Find where the given text appears and provide that cell's center as [X, Y] coordinate. 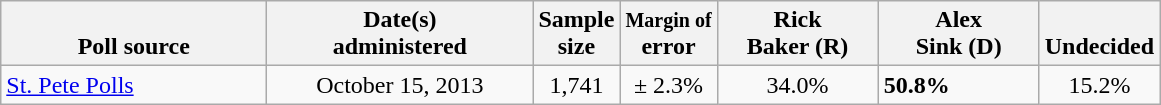
AlexSink (D) [958, 34]
October 15, 2013 [400, 85]
34.0% [798, 85]
50.8% [958, 85]
Poll source [134, 34]
Margin oferror [668, 34]
Date(s)administered [400, 34]
Samplesize [576, 34]
15.2% [1099, 85]
± 2.3% [668, 85]
1,741 [576, 85]
RickBaker (R) [798, 34]
Undecided [1099, 34]
St. Pete Polls [134, 85]
